Scan for the cell matching the given text and deliver its (X, Y) coordinate at center. 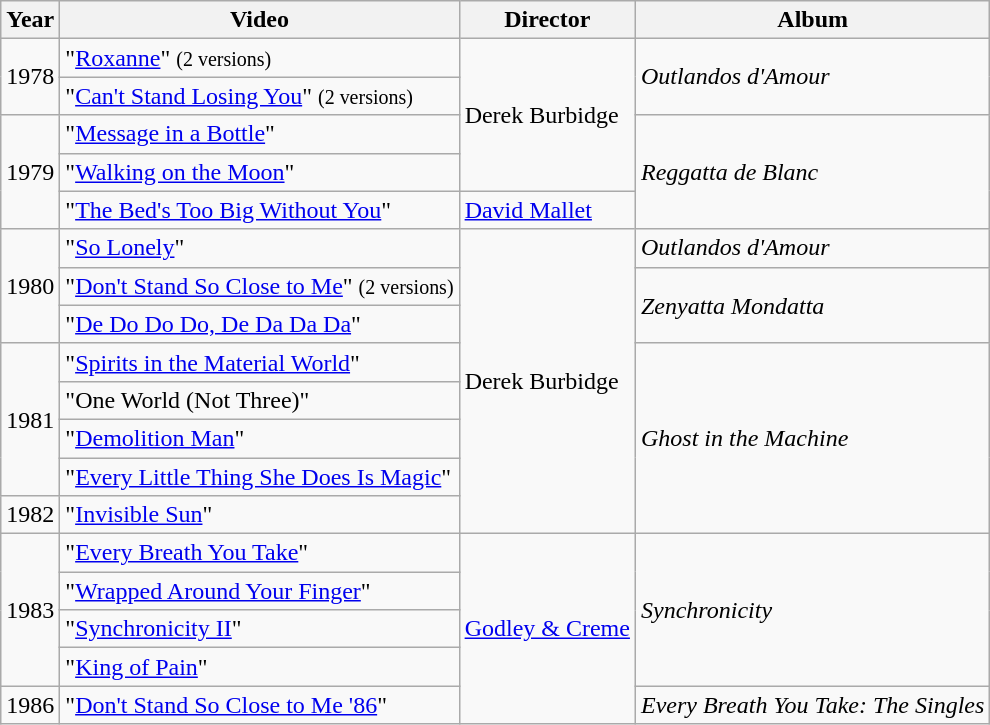
"De Do Do Do, De Da Da Da" (260, 324)
1982 (30, 515)
"So Lonely" (260, 248)
1979 (30, 172)
"The Bed's Too Big Without You" (260, 210)
"Walking on the Moon" (260, 172)
"Every Breath You Take" (260, 553)
Reggatta de Blanc (812, 172)
"Invisible Sun" (260, 515)
"Every Little Thing She Does Is Magic" (260, 477)
Synchronicity (812, 610)
"Don't Stand So Close to Me '86" (260, 705)
Godley & Creme (547, 629)
David Mallet (547, 210)
"Spirits in the Material World" (260, 362)
"Demolition Man" (260, 438)
"Can't Stand Losing You" (2 versions) (260, 96)
"Wrapped Around Your Finger" (260, 591)
Director (547, 20)
1983 (30, 610)
Year (30, 20)
"One World (Not Three)" (260, 400)
"Synchronicity II" (260, 629)
1981 (30, 419)
1978 (30, 77)
Album (812, 20)
1980 (30, 286)
"Message in a Bottle" (260, 134)
Zenyatta Mondatta (812, 305)
"Don't Stand So Close to Me" (2 versions) (260, 286)
"King of Pain" (260, 667)
"Roxanne" (2 versions) (260, 58)
Video (260, 20)
1986 (30, 705)
Ghost in the Machine (812, 438)
Every Breath You Take: The Singles (812, 705)
